Provide the (x, y) coordinate of the cell's center where the given text is located.  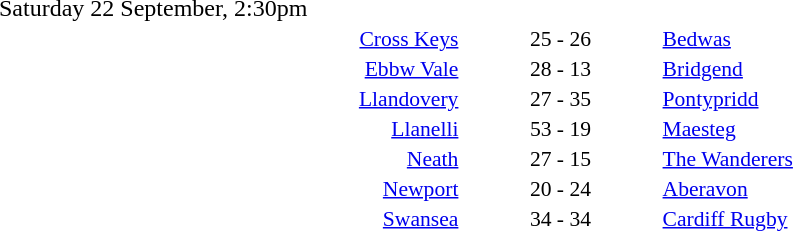
53 - 19 (560, 128)
20 - 24 (560, 188)
27 - 35 (560, 98)
28 - 13 (560, 68)
27 - 15 (560, 158)
25 - 26 (560, 38)
